Extract the [x, y] coordinate from the center of the cell holding the provided text.  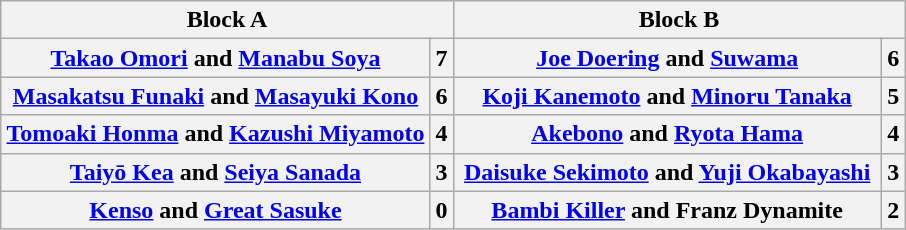
5 [893, 96]
2 [893, 210]
Joe Doering and Suwama [667, 58]
Bambi Killer and Franz Dynamite [667, 210]
Taiyō Kea and Seiya Sanada [216, 172]
Takao Omori and Manabu Soya [216, 58]
7 [442, 58]
Kenso and Great Sasuke [216, 210]
Koji Kanemoto and Minoru Tanaka [667, 96]
Akebono and Ryota Hama [667, 134]
Daisuke Sekimoto and Yuji Okabayashi [667, 172]
Tomoaki Honma and Kazushi Miyamoto [216, 134]
Masakatsu Funaki and Masayuki Kono [216, 96]
0 [442, 210]
Block A [227, 20]
Block B [679, 20]
